Identify which cell holds the provided text, then report its (X, Y) central coordinate. 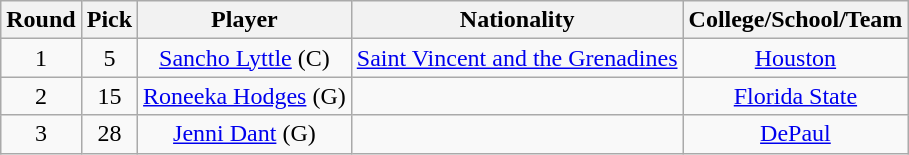
Jenni Dant (G) (245, 134)
5 (109, 58)
15 (109, 96)
1 (41, 58)
2 (41, 96)
Round (41, 20)
DePaul (796, 134)
Sancho Lyttle (C) (245, 58)
College/School/Team (796, 20)
Player (245, 20)
Roneeka Hodges (G) (245, 96)
Saint Vincent and the Grenadines (517, 58)
3 (41, 134)
28 (109, 134)
Houston (796, 58)
Florida State (796, 96)
Nationality (517, 20)
Pick (109, 20)
